Detect which cell encompasses the target text, then output its [x, y] center coordinate. 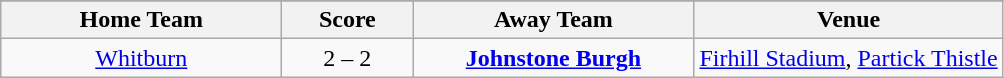
Home Team [142, 20]
Whitburn [142, 58]
Johnstone Burgh [554, 58]
Away Team [554, 20]
Venue [848, 20]
2 – 2 [348, 58]
Score [348, 20]
Firhill Stadium, Partick Thistle [848, 58]
